Locate the cell with the specified text and output its [X, Y] center coordinate. 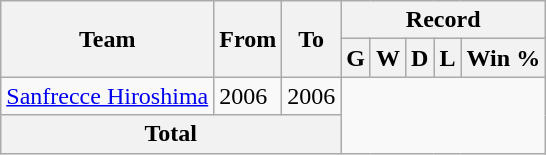
L [448, 58]
To [312, 39]
Total [171, 134]
D [420, 58]
Team [108, 39]
W [388, 58]
G [356, 58]
Win % [504, 58]
Sanfrecce Hiroshima [108, 96]
From [248, 39]
Record [444, 20]
